Find where the given text appears and provide that cell's center as (X, Y) coordinate. 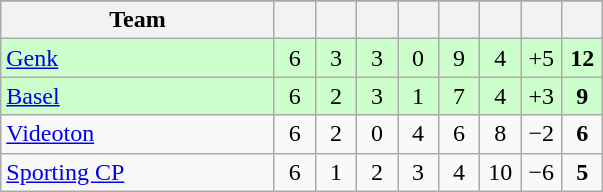
7 (460, 96)
−2 (542, 134)
Genk (138, 58)
+3 (542, 96)
8 (500, 134)
Basel (138, 96)
+5 (542, 58)
12 (582, 58)
Videoton (138, 134)
Team (138, 20)
5 (582, 172)
Sporting CP (138, 172)
−6 (542, 172)
10 (500, 172)
